Provide the [x, y] coordinate of the cell's center where the given text is located.  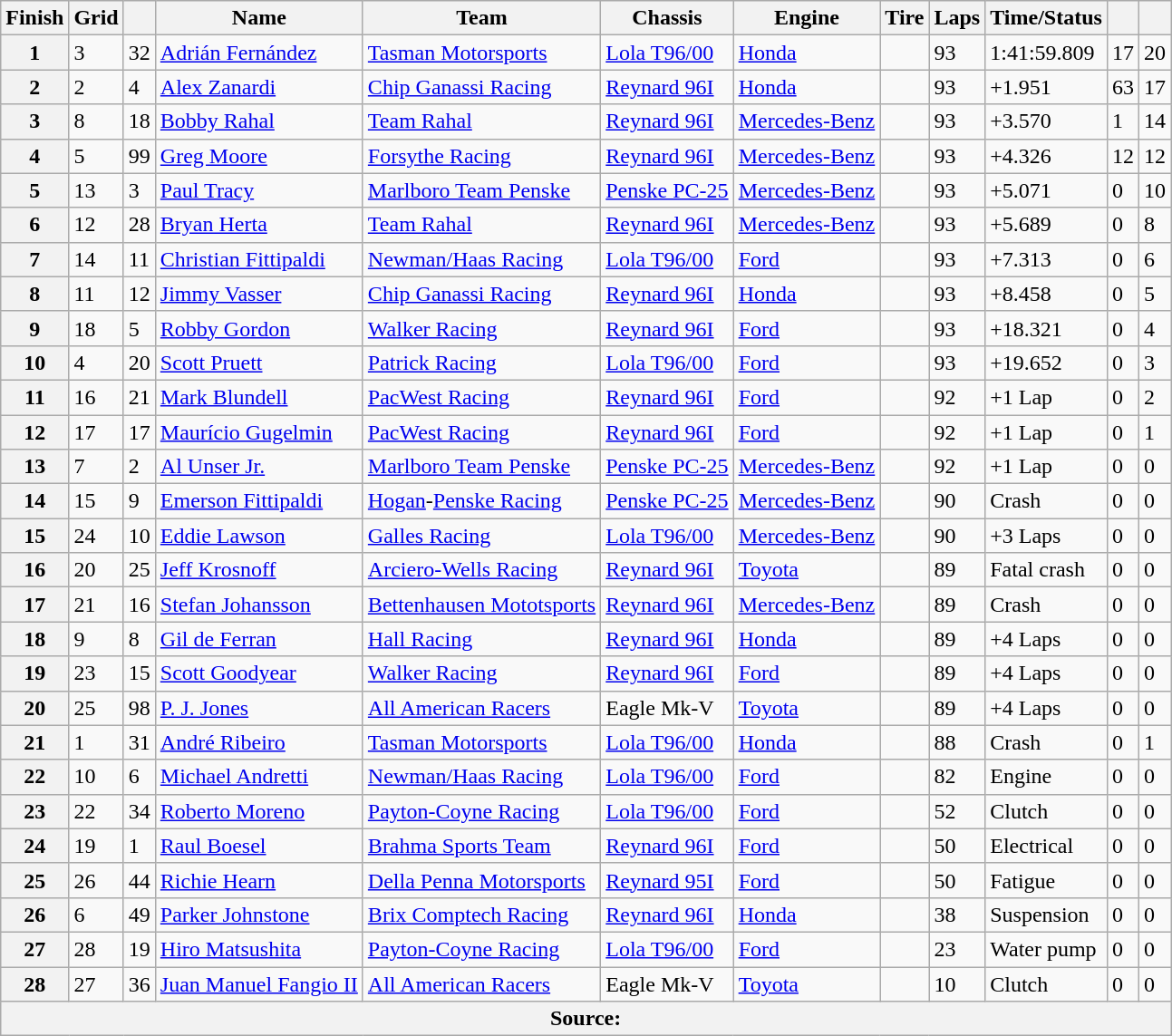
38 [957, 915]
Juan Manuel Fangio II [259, 983]
63 [1122, 87]
Finish [34, 18]
Adrián Fernández [259, 53]
Alex Zanardi [259, 87]
Christian Fittipaldi [259, 259]
Eddie Lawson [259, 536]
Greg Moore [259, 156]
49 [140, 915]
Bobby Rahal [259, 121]
31 [140, 742]
Chassis [667, 18]
Michael Andretti [259, 777]
Parker Johnstone [259, 915]
Jeff Krosnoff [259, 570]
Tire [905, 18]
Hogan-Penske Racing [481, 501]
+3 Laps [1046, 536]
+1.951 [1046, 87]
Electrical [1046, 846]
Jimmy Vasser [259, 294]
+7.313 [1046, 259]
Reynard 95I [667, 880]
+4.326 [1046, 156]
32 [140, 53]
36 [140, 983]
+8.458 [1046, 294]
Galles Racing [481, 536]
Emerson Fittipaldi [259, 501]
Fatal crash [1046, 570]
Arciero-Wells Racing [481, 570]
Maurício Gugelmin [259, 432]
+5.071 [1046, 190]
Brix Comptech Racing [481, 915]
Name [259, 18]
Scott Goodyear [259, 673]
+3.570 [1046, 121]
Richie Hearn [259, 880]
Scott Pruett [259, 363]
98 [140, 708]
Suspension [1046, 915]
P. J. Jones [259, 708]
Gil de Ferran [259, 639]
Hall Racing [481, 639]
Bettenhausen Mototsports [481, 605]
Source: [586, 1019]
34 [140, 811]
Della Penna Motorsports [481, 880]
44 [140, 880]
Paul Tracy [259, 190]
Roberto Moreno [259, 811]
+5.689 [1046, 225]
Patrick Racing [481, 363]
+19.652 [1046, 363]
Time/Status [1046, 18]
+18.321 [1046, 328]
Stefan Johansson [259, 605]
Fatigue [1046, 880]
52 [957, 811]
1:41:59.809 [1046, 53]
Al Unser Jr. [259, 467]
Brahma Sports Team [481, 846]
Laps [957, 18]
Team [481, 18]
88 [957, 742]
99 [140, 156]
André Ribeiro [259, 742]
Water pump [1046, 949]
Robby Gordon [259, 328]
Raul Boesel [259, 846]
Hiro Matsushita [259, 949]
Mark Blundell [259, 397]
Bryan Herta [259, 225]
Forsythe Racing [481, 156]
Grid [96, 18]
82 [957, 777]
